Determine the [X, Y] coordinate at the center of the cell enclosing the given text.  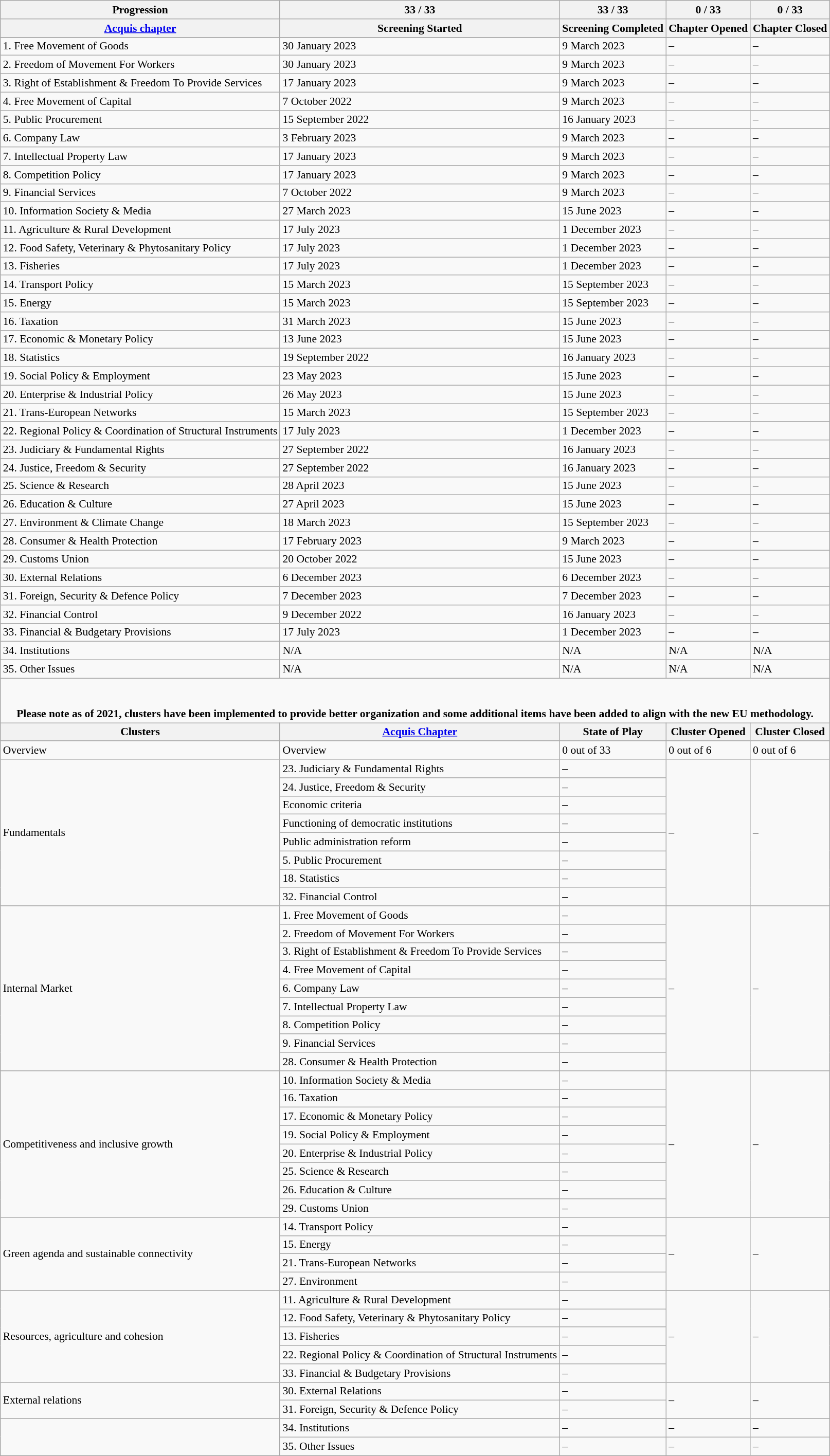
27. Environment [420, 1282]
27 March 2023 [420, 211]
27. Environment & Climate Change [140, 523]
Screening Started [420, 28]
19 September 2022 [420, 358]
Chapter Opened [708, 28]
17 February 2023 [420, 541]
Acquis Chapter [420, 732]
Resources, agriculture and cohesion [140, 1336]
State of Play [613, 732]
Functioning of democratic institutions [420, 824]
23 May 2023 [420, 376]
Cluster Opened [708, 732]
28 April 2023 [420, 486]
Fundamentals [140, 833]
3 February 2023 [420, 138]
Chapter Closed [790, 28]
Public administration reform [420, 842]
Progression [140, 10]
20 October 2022 [420, 559]
9 December 2022 [420, 614]
Green agenda and sustainable connectivity [140, 1254]
Economic criteria [420, 805]
Internal Market [140, 988]
13 June 2023 [420, 339]
External relations [140, 1400]
31 March 2023 [420, 321]
Acquis chapter [140, 28]
0 out of 33 [613, 751]
Clusters [140, 732]
Screening Completed [613, 28]
Cluster Closed [790, 732]
18 March 2023 [420, 523]
27 April 2023 [420, 504]
26 May 2023 [420, 394]
Competitiveness and inclusive growth [140, 1144]
15 September 2022 [420, 120]
